From the cell containing the given text, extract its center point as [x, y] coordinate. 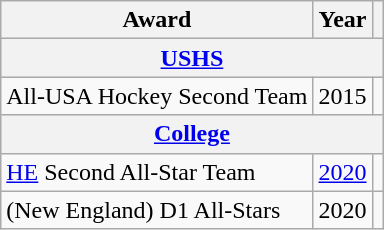
USHS [192, 58]
(New England) D1 All-Stars [157, 210]
Year [342, 20]
Award [157, 20]
All-USA Hockey Second Team [157, 96]
College [192, 134]
HE Second All-Star Team [157, 172]
2015 [342, 96]
